Identify which cell holds the provided text, then report its [x, y] central coordinate. 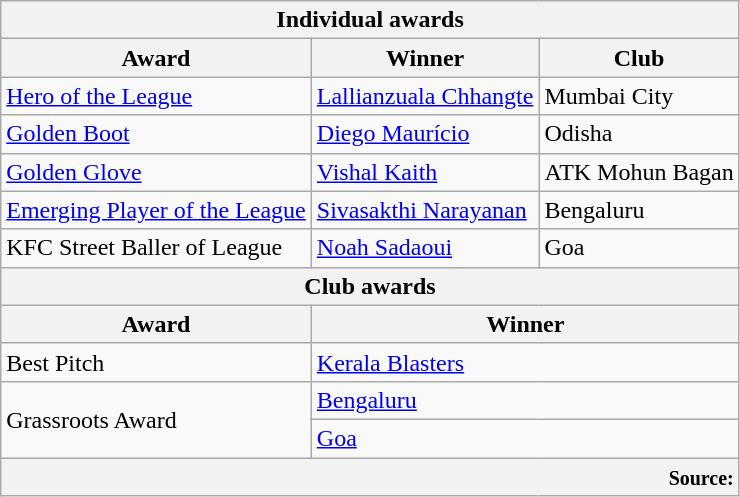
Individual awards [370, 20]
Mumbai City [639, 96]
Odisha [639, 134]
Grassroots Award [156, 419]
Best Pitch [156, 362]
KFC Street Baller of League [156, 248]
Golden Boot [156, 134]
Kerala Blasters [525, 362]
Sivasakthi Narayanan [425, 210]
Source: [370, 477]
Golden Glove [156, 172]
Emerging Player of the League [156, 210]
Lallianzuala Chhangte [425, 96]
ATK Mohun Bagan [639, 172]
Noah Sadaoui [425, 248]
Hero of the League [156, 96]
Club awards [370, 286]
Diego Maurício [425, 134]
Vishal Kaith [425, 172]
Club [639, 58]
